Capture the cell that displays the provided text and extract its [x, y] central coordinate. 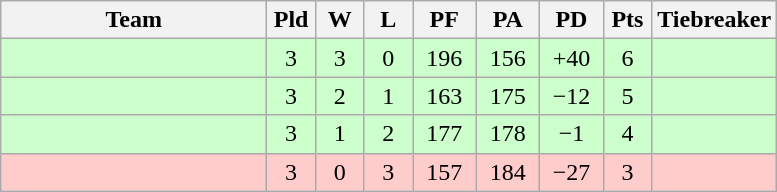
175 [508, 96]
196 [444, 58]
178 [508, 134]
5 [628, 96]
PA [508, 20]
Tiebreaker [714, 20]
4 [628, 134]
163 [444, 96]
L [388, 20]
157 [444, 172]
W [340, 20]
Pts [628, 20]
6 [628, 58]
−1 [572, 134]
PD [572, 20]
177 [444, 134]
PF [444, 20]
−27 [572, 172]
184 [508, 172]
156 [508, 58]
+40 [572, 58]
−12 [572, 96]
Team [134, 20]
Pld [292, 20]
